Locate the cell with the specified text and output its [X, Y] center coordinate. 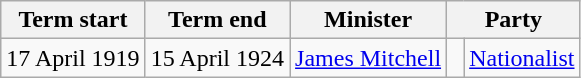
15 April 1924 [217, 58]
Nationalist [522, 58]
Minister [368, 20]
Term end [217, 20]
17 April 1919 [73, 58]
Party [514, 20]
Term start [73, 20]
James Mitchell [368, 58]
